Identify which cell holds the provided text, then report its (X, Y) central coordinate. 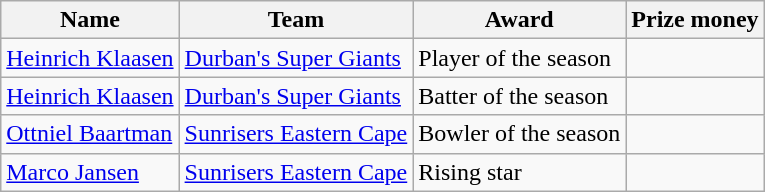
Bowler of the season (520, 134)
Rising star (520, 172)
Marco Jansen (90, 172)
Player of the season (520, 58)
Ottniel Baartman (90, 134)
Name (90, 20)
Batter of the season (520, 96)
Prize money (695, 20)
Award (520, 20)
Team (296, 20)
